Output the [x, y] coordinate of the center of the cell containing the given text.  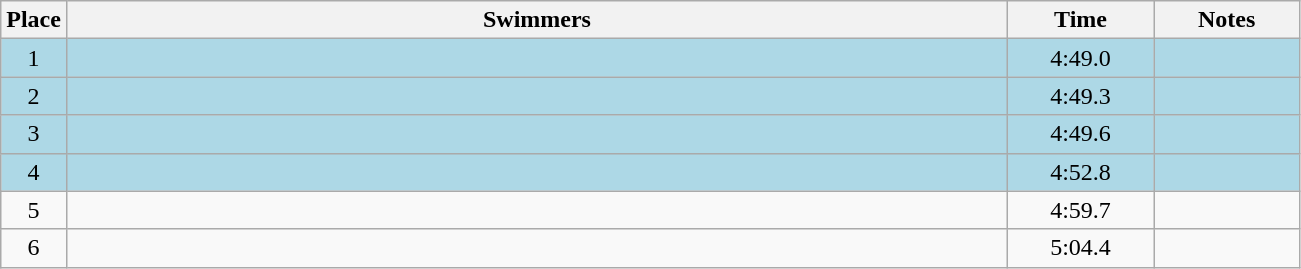
4:49.3 [1081, 96]
1 [34, 58]
4:59.7 [1081, 210]
Notes [1227, 20]
Swimmers [536, 20]
5 [34, 210]
5:04.4 [1081, 248]
3 [34, 134]
4:49.0 [1081, 58]
Place [34, 20]
6 [34, 248]
Time [1081, 20]
4:52.8 [1081, 172]
4:49.6 [1081, 134]
2 [34, 96]
4 [34, 172]
